Return the [X, Y] coordinate for the center point of the cell that contains the specified text.  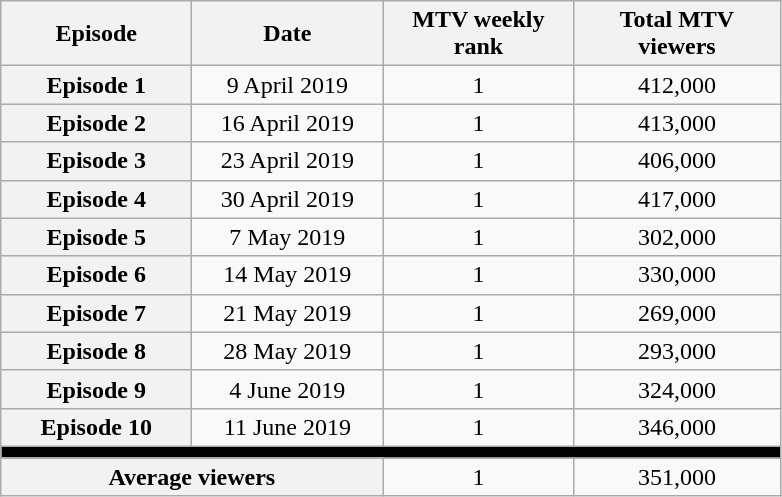
11 June 2019 [288, 427]
293,000 [677, 351]
Episode 1 [96, 85]
Episode 9 [96, 389]
4 June 2019 [288, 389]
Episode 3 [96, 161]
Episode 6 [96, 275]
302,000 [677, 237]
Episode 8 [96, 351]
324,000 [677, 389]
23 April 2019 [288, 161]
330,000 [677, 275]
417,000 [677, 199]
Episode 7 [96, 313]
7 May 2019 [288, 237]
Episode 10 [96, 427]
21 May 2019 [288, 313]
30 April 2019 [288, 199]
Total MTV viewers [677, 34]
28 May 2019 [288, 351]
Episode [96, 34]
Episode 5 [96, 237]
406,000 [677, 161]
9 April 2019 [288, 85]
Episode 4 [96, 199]
413,000 [677, 123]
Average viewers [192, 477]
Date [288, 34]
MTV weekly rank [478, 34]
16 April 2019 [288, 123]
269,000 [677, 313]
346,000 [677, 427]
351,000 [677, 477]
412,000 [677, 85]
14 May 2019 [288, 275]
Episode 2 [96, 123]
